Output the (x, y) coordinate of the center of the cell containing the given text.  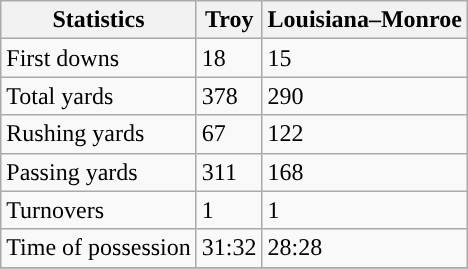
290 (364, 96)
67 (229, 134)
Rushing yards (99, 134)
Statistics (99, 20)
28:28 (364, 248)
122 (364, 134)
Troy (229, 20)
15 (364, 58)
Time of possession (99, 248)
18 (229, 58)
378 (229, 96)
Louisiana–Monroe (364, 20)
31:32 (229, 248)
Turnovers (99, 210)
311 (229, 172)
168 (364, 172)
First downs (99, 58)
Passing yards (99, 172)
Total yards (99, 96)
